Detect which cell encompasses the target text, then output its (x, y) center coordinate. 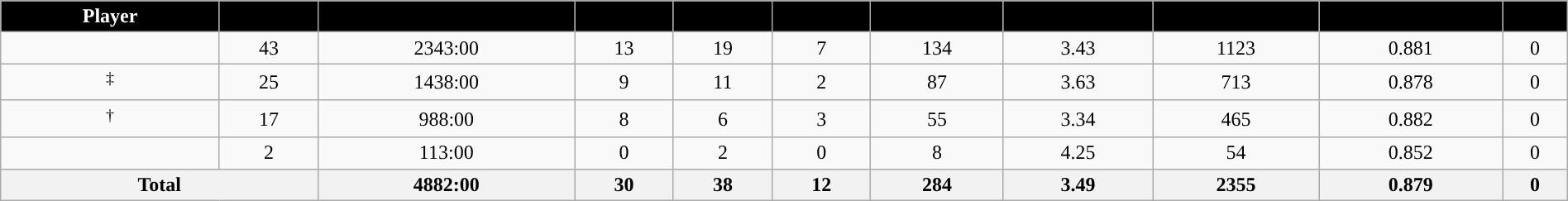
‡ (111, 83)
4.25 (1078, 153)
11 (723, 83)
988:00 (447, 119)
† (111, 119)
1123 (1236, 48)
38 (723, 184)
0.879 (1411, 184)
3.63 (1078, 83)
713 (1236, 83)
2343:00 (447, 48)
3.49 (1078, 184)
Total (160, 184)
6 (723, 119)
113:00 (447, 153)
0.881 (1411, 48)
3.34 (1078, 119)
0.882 (1411, 119)
55 (937, 119)
12 (822, 184)
17 (268, 119)
87 (937, 83)
284 (937, 184)
43 (268, 48)
9 (624, 83)
7 (822, 48)
Player (111, 17)
134 (937, 48)
465 (1236, 119)
30 (624, 184)
2355 (1236, 184)
25 (268, 83)
13 (624, 48)
54 (1236, 153)
19 (723, 48)
3.43 (1078, 48)
0.852 (1411, 153)
3 (822, 119)
0.878 (1411, 83)
1438:00 (447, 83)
4882:00 (447, 184)
